Provide the (X, Y) coordinate of the cell's center where the given text is located.  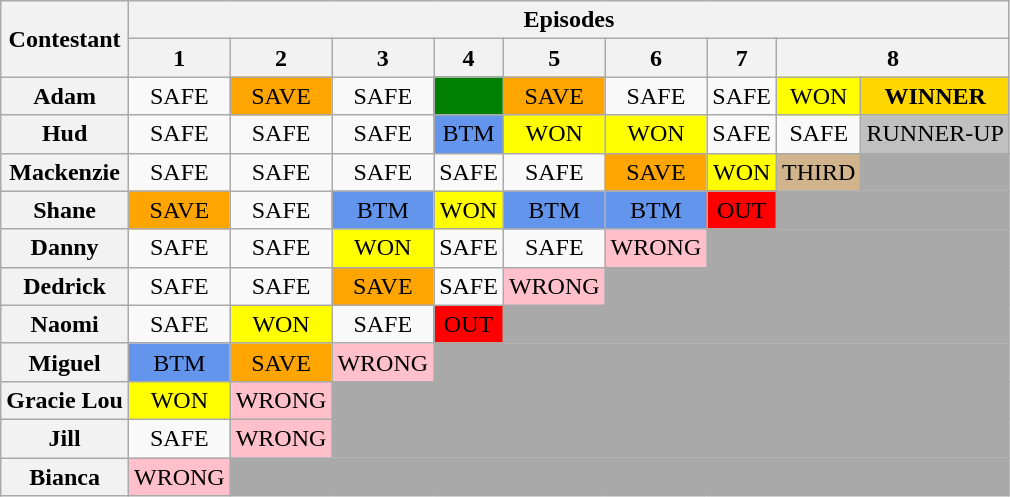
Bianca (65, 477)
Contestant (65, 39)
Jill (65, 438)
7 (742, 58)
6 (656, 58)
Episodes (568, 20)
Hud (65, 134)
RUNNER-UP (935, 134)
Danny (65, 248)
Miguel (65, 362)
WINNER (935, 96)
Shane (65, 210)
1 (179, 58)
Mackenzie (65, 172)
4 (469, 58)
Adam (65, 96)
THIRD (819, 172)
5 (554, 58)
8 (894, 58)
Gracie Lou (65, 400)
Naomi (65, 324)
Dedrick (65, 286)
2 (281, 58)
3 (383, 58)
